Return the [x, y] coordinate for the center point of the cell that contains the specified text.  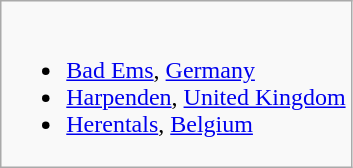
Bad Ems, Germany Harpenden, United Kingdom Herentals, Belgium [176, 84]
